Search for the cell housing the specified text and yield its [X, Y] center coordinate. 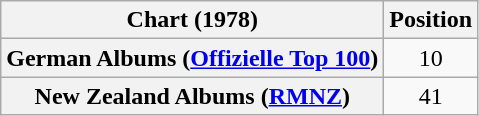
New Zealand Albums (RMNZ) [192, 96]
Chart (1978) [192, 20]
Position [431, 20]
41 [431, 96]
10 [431, 58]
German Albums (Offizielle Top 100) [192, 58]
